Detect which cell encompasses the target text, then output its [x, y] center coordinate. 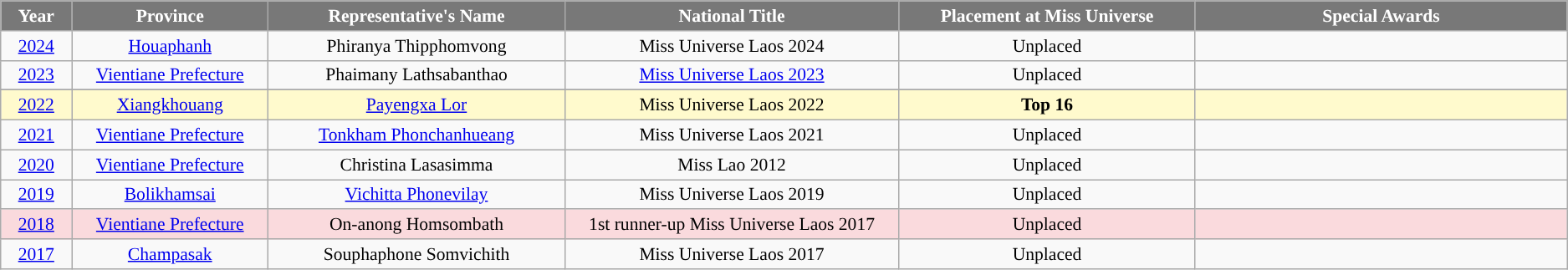
Top 16 [1047, 105]
Representative's Name [416, 16]
Miss Universe Laos 2019 [731, 195]
Payengxa Lor [416, 105]
2018 [37, 225]
National Title [731, 16]
Province [171, 16]
Bolikhamsai [171, 195]
Miss Universe Laos 2024 [731, 46]
2022 [37, 105]
2019 [37, 195]
On-anong Homsombath [416, 225]
2024 [37, 46]
Miss Universe Laos 2023 [731, 75]
Xiangkhouang [171, 105]
Phaimany Lathsabanthao [416, 75]
2017 [37, 254]
Champasak [171, 254]
2023 [37, 75]
Miss Universe Laos 2022 [731, 105]
Miss Lao 2012 [731, 165]
Vichitta Phonevilay [416, 195]
Placement at Miss Universe [1047, 16]
Special Awards [1381, 16]
Christina Lasasimma [416, 165]
Souphaphone Somvichith [416, 254]
Miss Universe Laos 2021 [731, 135]
2020 [37, 165]
Miss Universe Laos 2017 [731, 254]
Year [37, 16]
Tonkham Phonchanhueang [416, 135]
Phiranya Thipphomvong [416, 46]
1st runner-up Miss Universe Laos 2017 [731, 225]
Houaphanh [171, 46]
2021 [37, 135]
